Capture the cell that displays the provided text and extract its [x, y] central coordinate. 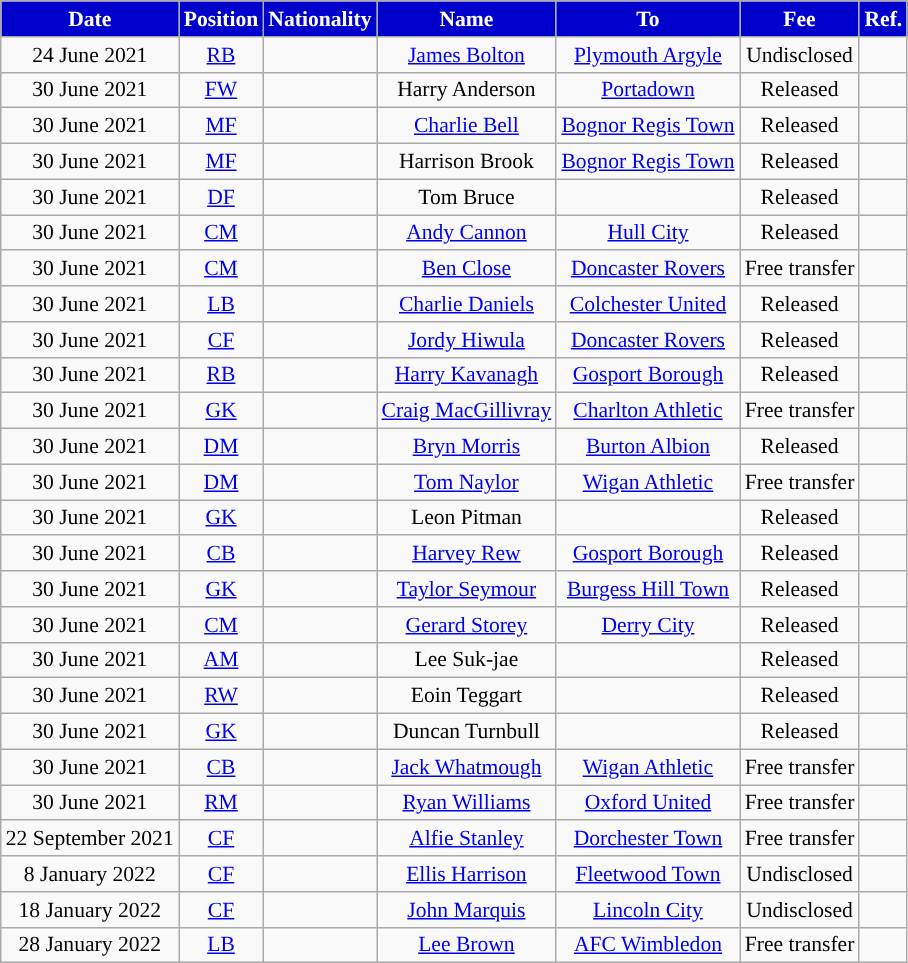
Craig MacGillivray [467, 411]
Alfie Stanley [467, 839]
Nationality [320, 19]
Hull City [648, 233]
18 January 2022 [90, 910]
Date [90, 19]
Leon Pitman [467, 518]
DF [221, 197]
22 September 2021 [90, 839]
Burgess Hill Town [648, 589]
Charlton Athletic [648, 411]
Harrison Brook [467, 162]
Tom Bruce [467, 197]
Jack Whatmough [467, 767]
Harry Anderson [467, 90]
Taylor Seymour [467, 589]
Andy Cannon [467, 233]
Lee Suk-jae [467, 660]
24 June 2021 [90, 55]
To [648, 19]
Ben Close [467, 269]
Ryan Williams [467, 803]
Name [467, 19]
Position [221, 19]
Plymouth Argyle [648, 55]
Harvey Rew [467, 554]
8 January 2022 [90, 874]
Duncan Turnbull [467, 732]
28 January 2022 [90, 945]
Lee Brown [467, 945]
James Bolton [467, 55]
Fleetwood Town [648, 874]
Gerard Storey [467, 625]
Bryn Morris [467, 447]
Charlie Daniels [467, 304]
AM [221, 660]
Ref. [883, 19]
RW [221, 696]
Charlie Bell [467, 126]
Colchester United [648, 304]
Eoin Teggart [467, 696]
Lincoln City [648, 910]
Oxford United [648, 803]
FW [221, 90]
Portadown [648, 90]
Derry City [648, 625]
Harry Kavanagh [467, 375]
Ellis Harrison [467, 874]
Tom Naylor [467, 482]
Dorchester Town [648, 839]
Fee [800, 19]
Jordy Hiwula [467, 340]
AFC Wimbledon [648, 945]
John Marquis [467, 910]
RM [221, 803]
Burton Albion [648, 447]
